Capture the cell that displays the provided text and extract its (X, Y) central coordinate. 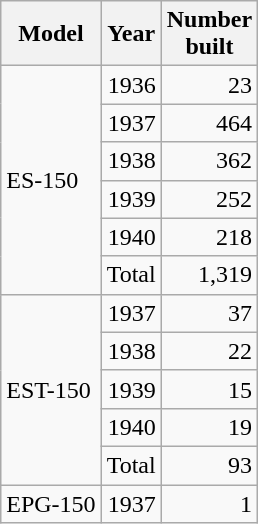
93 (209, 465)
Model (51, 34)
362 (209, 161)
464 (209, 123)
37 (209, 313)
ES-150 (51, 180)
218 (209, 237)
22 (209, 351)
19 (209, 427)
1,319 (209, 275)
EPG-150 (51, 503)
1936 (131, 85)
23 (209, 85)
Year (131, 34)
15 (209, 389)
Numberbuilt (209, 34)
1 (209, 503)
252 (209, 199)
EST-150 (51, 389)
